Identify which cell holds the provided text, then report its [x, y] central coordinate. 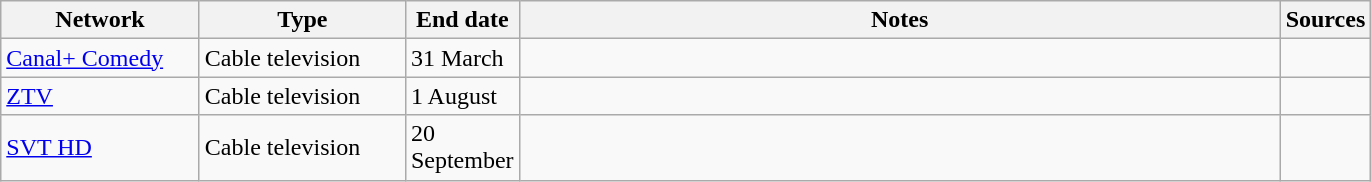
1 August [462, 96]
End date [462, 20]
Canal+ Comedy [100, 58]
Type [302, 20]
Network [100, 20]
20 September [462, 148]
SVT HD [100, 148]
Sources [1326, 20]
ZTV [100, 96]
31 March [462, 58]
Notes [900, 20]
